Find where the given text appears and provide that cell's center as [X, Y] coordinate. 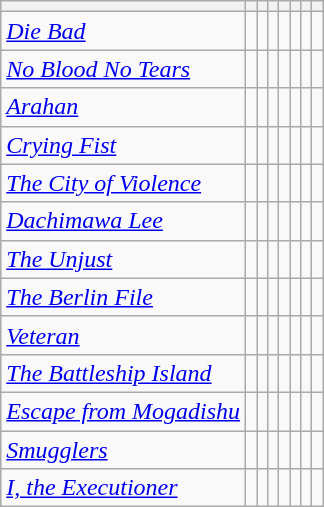
Crying Fist [124, 145]
Veteran [124, 335]
No Blood No Tears [124, 69]
The Unjust [124, 259]
Escape from Mogadishu [124, 411]
The City of Violence [124, 183]
I, the Executioner [124, 488]
Smugglers [124, 449]
Dachimawa Lee [124, 221]
The Battleship Island [124, 373]
Arahan [124, 107]
The Berlin File [124, 297]
Die Bad [124, 31]
